Output the [X, Y] coordinate of the center of the cell containing the given text.  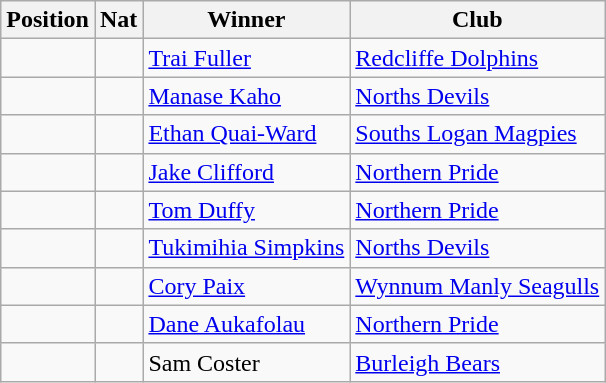
Cory Paix [246, 286]
Souths Logan Magpies [478, 134]
Tukimihia Simpkins [246, 248]
Trai Fuller [246, 58]
Manase Kaho [246, 96]
Ethan Quai-Ward [246, 134]
Position [48, 20]
Jake Clifford [246, 172]
Redcliffe Dolphins [478, 58]
Winner [246, 20]
Club [478, 20]
Nat [118, 20]
Sam Coster [246, 362]
Burleigh Bears [478, 362]
Dane Aukafolau [246, 324]
Tom Duffy [246, 210]
Wynnum Manly Seagulls [478, 286]
